Output the [X, Y] coordinate of the center of the cell containing the given text.  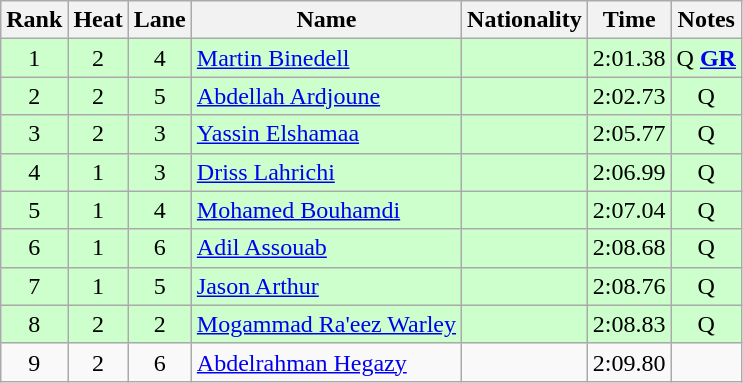
Driss Lahrichi [326, 172]
2:01.38 [629, 58]
Rank [34, 20]
Jason Arthur [326, 286]
Nationality [525, 20]
2:08.83 [629, 324]
Name [326, 20]
Mohamed Bouhamdi [326, 210]
Martin Binedell [326, 58]
2:06.99 [629, 172]
8 [34, 324]
2:02.73 [629, 96]
Mogammad Ra'eez Warley [326, 324]
2:08.76 [629, 286]
9 [34, 362]
Lane [160, 20]
Time [629, 20]
Adil Assouab [326, 248]
Q GR [706, 58]
Abdelrahman Hegazy [326, 362]
Abdellah Ardjoune [326, 96]
Yassin Elshamaa [326, 134]
2:07.04 [629, 210]
Heat [98, 20]
Notes [706, 20]
2:09.80 [629, 362]
2:08.68 [629, 248]
2:05.77 [629, 134]
7 [34, 286]
